Return (x, y) of the center of cell containing provided text 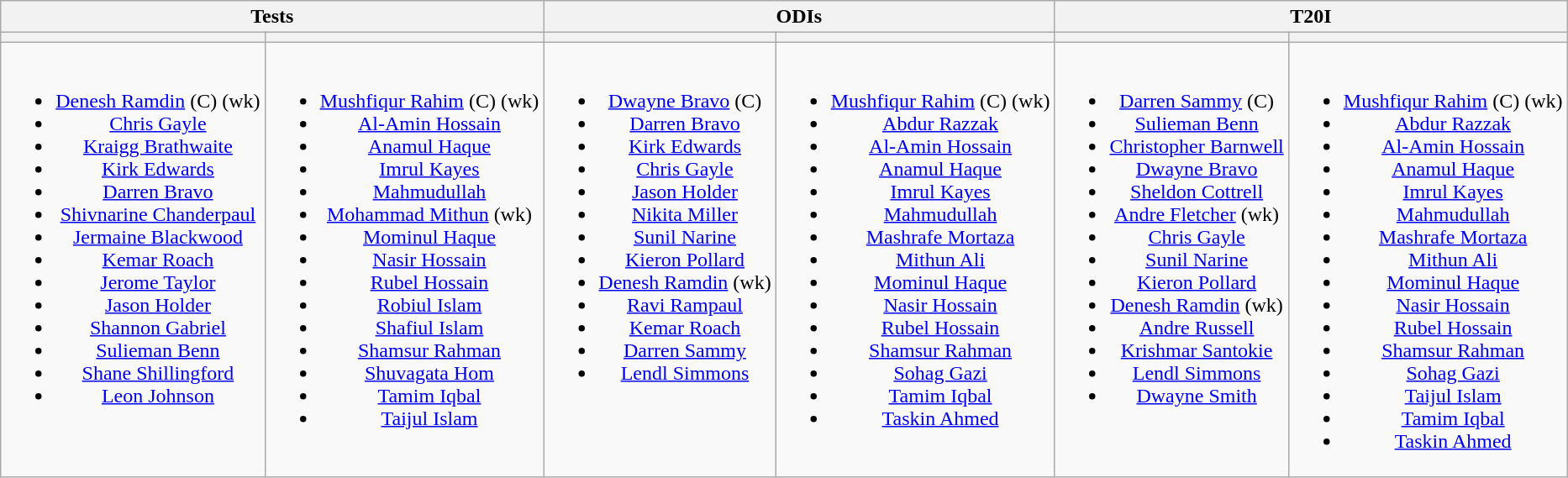
ODIs (799, 17)
Tests (272, 17)
T20I (1311, 17)
